Return [X, Y] of the center of cell containing provided text 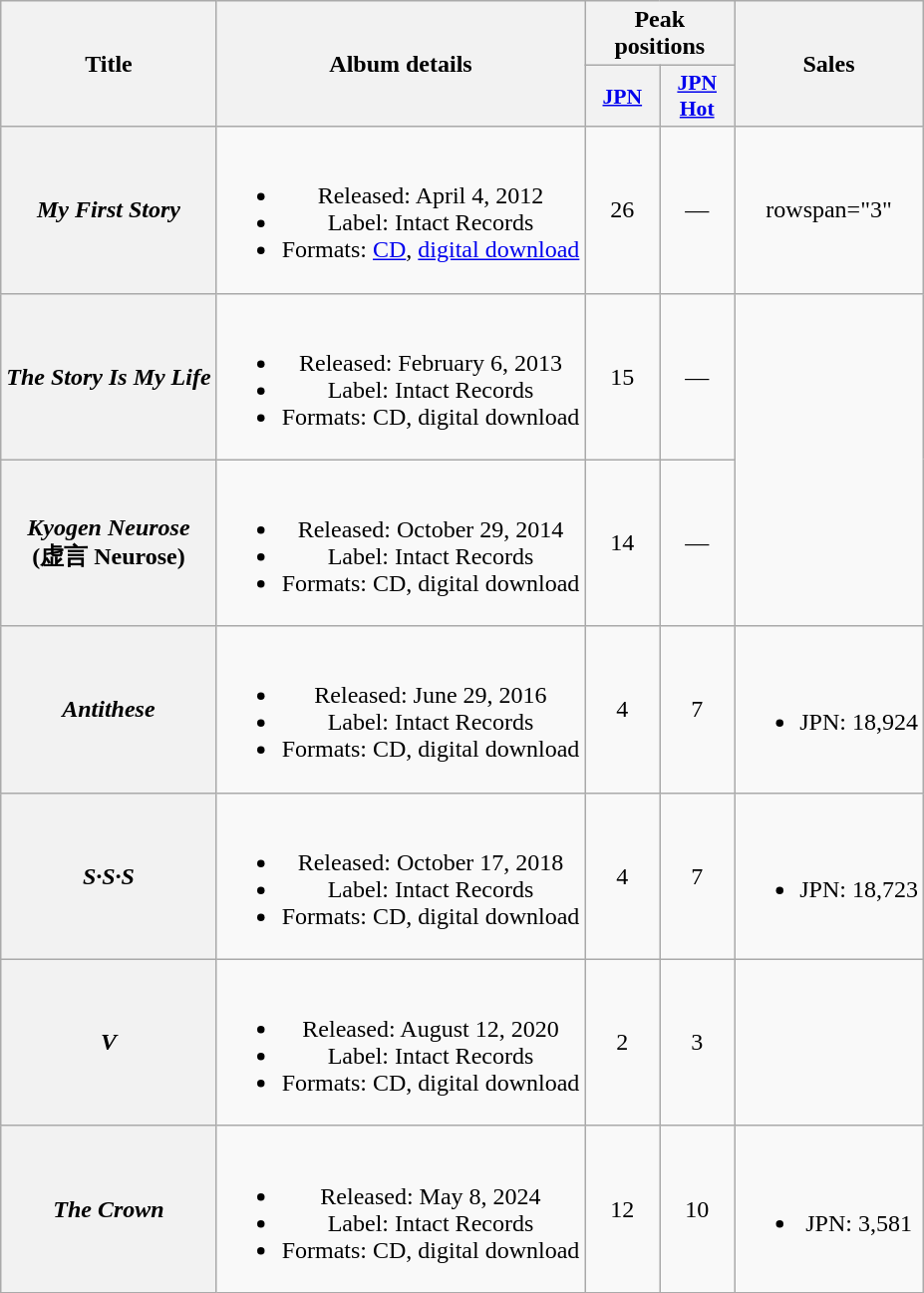
JPN: 18,924 [829, 710]
Released: April 4, 2012Label: Intact RecordsFormats: CD, digital download [401, 209]
2 [622, 1043]
3 [698, 1043]
JPN: 18,723 [829, 875]
Released: October 29, 2014Label: Intact RecordsFormats: CD, digital download [401, 542]
The Story Is My Life [109, 377]
JPN [622, 96]
Sales [829, 64]
S·S·S [109, 875]
rowspan="3" [829, 209]
JPN: 3,581 [829, 1208]
Released: May 8, 2024Label: Intact RecordsFormats: CD, digital download [401, 1208]
Kyogen Neurose(虚言 Neurose) [109, 542]
15 [622, 377]
JPNHot [698, 96]
10 [698, 1208]
Title [109, 64]
Released: February 6, 2013Label: Intact RecordsFormats: CD, digital download [401, 377]
26 [622, 209]
Peak positions [660, 34]
Album details [401, 64]
The Crown [109, 1208]
Released: June 29, 2016Label: Intact RecordsFormats: CD, digital download [401, 710]
My First Story [109, 209]
12 [622, 1208]
Released: October 17, 2018Label: Intact RecordsFormats: CD, digital download [401, 875]
14 [622, 542]
V [109, 1043]
Released: August 12, 2020Label: Intact RecordsFormats: CD, digital download [401, 1043]
Antithese [109, 710]
